Identify which cell holds the provided text, then report its (x, y) central coordinate. 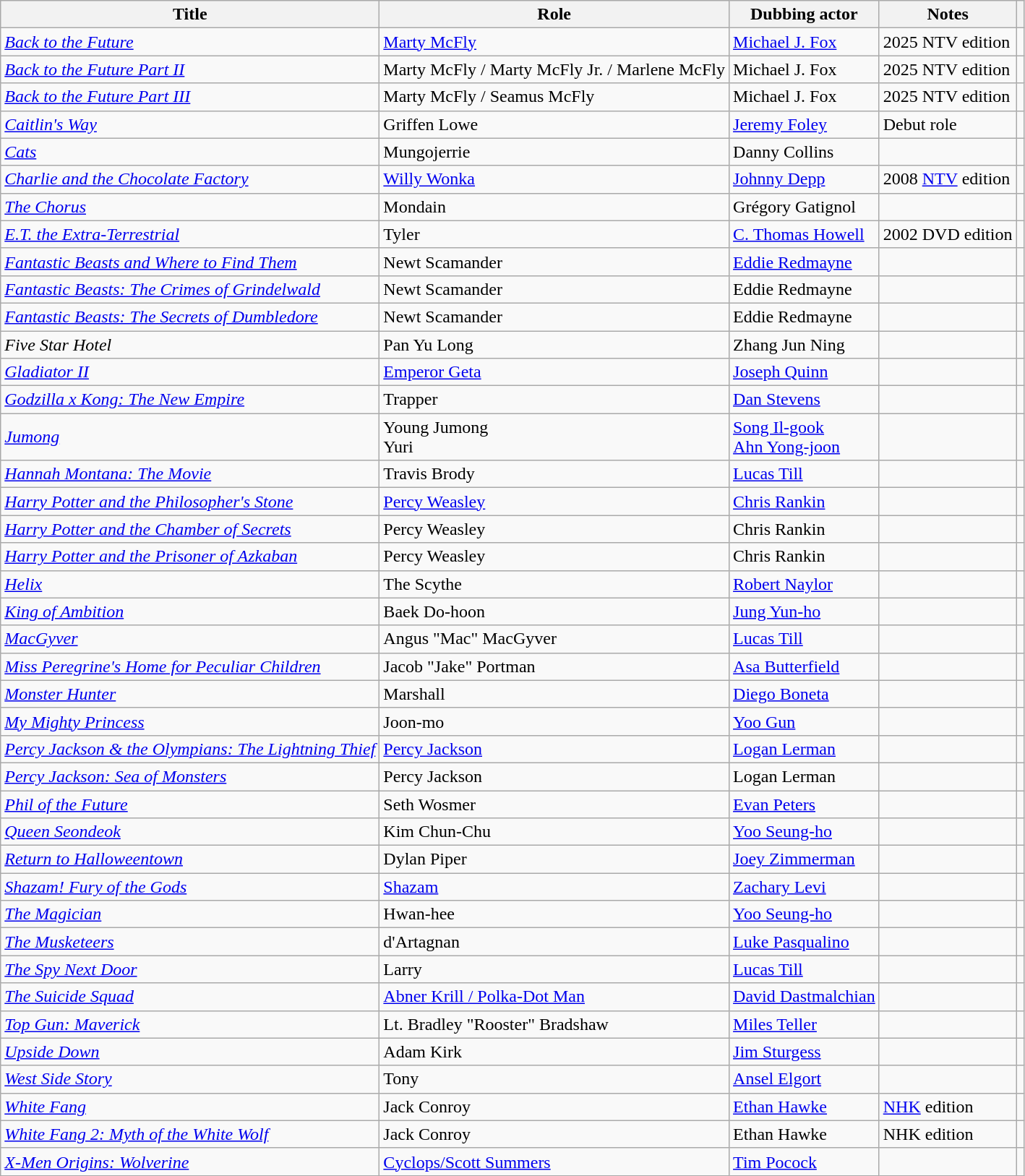
Harry Potter and the Chamber of Secrets (190, 529)
Zhang Jun Ning (805, 345)
Monster Hunter (190, 694)
Marty McFly (554, 42)
Joon-mo (554, 721)
d'Artagnan (554, 942)
Mungojerrie (554, 152)
Upside Down (190, 1052)
The Musketeers (190, 942)
Joseph Quinn (805, 372)
Caitlin's Way (190, 124)
2008 NTV edition (948, 179)
Asa Butterfield (805, 666)
Fantastic Beasts: The Secrets of Dumbledore (190, 317)
Marty McFly / Marty McFly Jr. / Marlene McFly (554, 69)
Song Il-gookAhn Yong-joon (805, 437)
Luke Pasqualino (805, 942)
Baek Do-hoon (554, 611)
Abner Krill / Polka-Dot Man (554, 997)
Role (554, 14)
Back to the Future Part III (190, 97)
Gladiator II (190, 372)
MacGyver (190, 639)
E.T. the Extra-Terrestrial (190, 234)
King of Ambition (190, 611)
Dylan Piper (554, 859)
Tyler (554, 234)
Joey Zimmerman (805, 859)
Larry (554, 969)
Miss Peregrine's Home for Peculiar Children (190, 666)
Dubbing actor (805, 14)
Phil of the Future (190, 804)
Fantastic Beasts and Where to Find Them (190, 262)
Jeremy Foley (805, 124)
Robert Naylor (805, 584)
My Mighty Princess (190, 721)
Marshall (554, 694)
Hannah Montana: The Movie (190, 474)
Angus "Mac" MacGyver (554, 639)
Tony (554, 1079)
West Side Story (190, 1079)
Diego Boneta (805, 694)
Harry Potter and the Philosopher's Stone (190, 502)
Grégory Gatignol (805, 207)
Young JumongYuri (554, 437)
Hwan-hee (554, 914)
Kim Chun-Chu (554, 832)
Jumong (190, 437)
Five Star Hotel (190, 345)
Back to the Future (190, 42)
Lt. Bradley "Rooster" Bradshaw (554, 1024)
Yoo Gun (805, 721)
Percy Jackson & the Olympians: The Lightning Thief (190, 749)
Jim Sturgess (805, 1052)
David Dastmalchian (805, 997)
C. Thomas Howell (805, 234)
The Chorus (190, 207)
Cats (190, 152)
Willy Wonka (554, 179)
White Fang 2: Myth of the White Wolf (190, 1134)
Pan Yu Long (554, 345)
Zachary Levi (805, 887)
Johnny Depp (805, 179)
Queen Seondeok (190, 832)
The Suicide Squad (190, 997)
Adam Kirk (554, 1052)
Danny Collins (805, 152)
Travis Brody (554, 474)
Top Gun: Maverick (190, 1024)
Emperor Geta (554, 372)
Shazam (554, 887)
Evan Peters (805, 804)
Harry Potter and the Prisoner of Azkaban (190, 557)
Return to Halloweentown (190, 859)
Jung Yun-ho (805, 611)
Cyclops/Scott Summers (554, 1162)
Marty McFly / Seamus McFly (554, 97)
Miles Teller (805, 1024)
Charlie and the Chocolate Factory (190, 179)
Jacob "Jake" Portman (554, 666)
The Scythe (554, 584)
White Fang (190, 1107)
Percy Jackson: Sea of Monsters (190, 776)
2002 DVD edition (948, 234)
X-Men Origins: Wolverine (190, 1162)
The Spy Next Door (190, 969)
Debut role (948, 124)
Ansel Elgort (805, 1079)
Griffen Lowe (554, 124)
Trapper (554, 400)
Helix (190, 584)
Dan Stevens (805, 400)
Shazam! Fury of the Gods (190, 887)
The Magician (190, 914)
Back to the Future Part II (190, 69)
Godzilla x Kong: The New Empire (190, 400)
Notes (948, 14)
Tim Pocock (805, 1162)
Mondain (554, 207)
Title (190, 14)
Fantastic Beasts: The Crimes of Grindelwald (190, 289)
Seth Wosmer (554, 804)
